Search for the cell housing the specified text and yield its (X, Y) center coordinate. 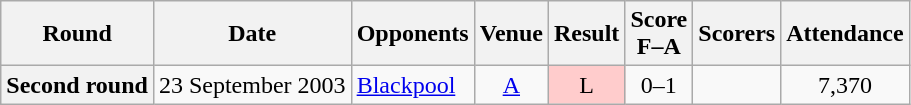
0–1 (659, 85)
Result (586, 34)
ScoreF–A (659, 34)
Blackpool (412, 85)
Round (78, 34)
A (511, 85)
Scorers (737, 34)
Date (252, 34)
L (586, 85)
Opponents (412, 34)
Venue (511, 34)
7,370 (845, 85)
Attendance (845, 34)
Second round (78, 85)
23 September 2003 (252, 85)
